Detect which cell encompasses the target text, then output its (X, Y) center coordinate. 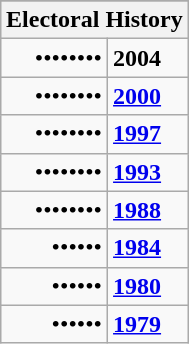
2004 (148, 58)
Electoral History (95, 20)
1988 (148, 210)
1979 (148, 324)
1980 (148, 286)
1993 (148, 172)
1997 (148, 134)
2000 (148, 96)
1984 (148, 248)
